Provide the [x, y] coordinate of the cell's center where the given text is located.  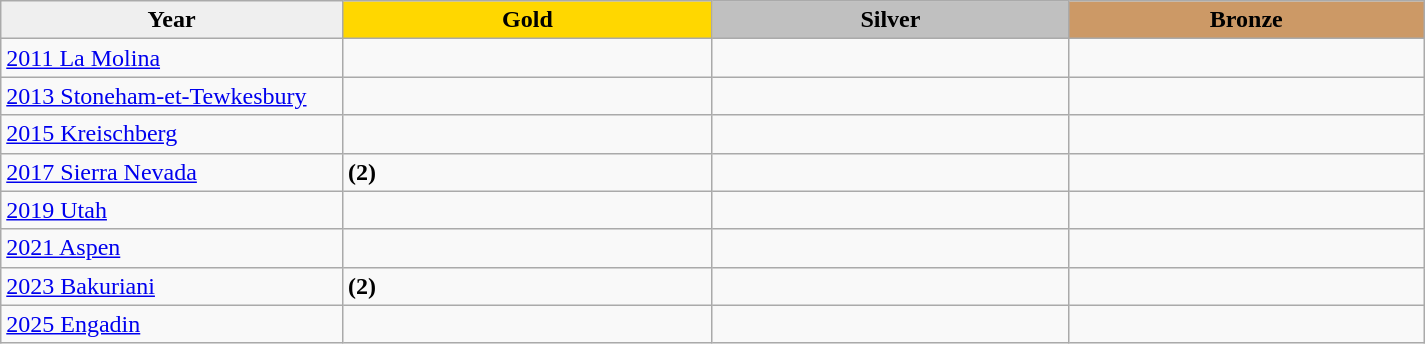
2017 Sierra Nevada [172, 172]
Bronze [1246, 20]
2011 La Molina [172, 58]
2025 Engadin [172, 324]
Gold [527, 20]
2013 Stoneham-et-Tewkesbury [172, 96]
2021 Aspen [172, 248]
2023 Bakuriani [172, 286]
2015 Kreischberg [172, 134]
2019 Utah [172, 210]
Year [172, 20]
Silver [890, 20]
